Locate the cell with the specified text and output its [x, y] center coordinate. 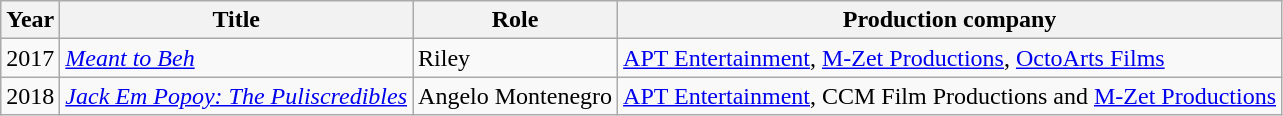
2018 [30, 96]
Jack Em Popoy: The Puliscredibles [236, 96]
Meant to Beh [236, 58]
Year [30, 20]
Role [516, 20]
Production company [950, 20]
Angelo Montenegro [516, 96]
APT Entertainment, CCM Film Productions and M-Zet Productions [950, 96]
2017 [30, 58]
Title [236, 20]
Riley [516, 58]
APT Entertainment, M-Zet Productions, OctoArts Films [950, 58]
